Provide the (X, Y) coordinate of the cell's center where the given text is located.  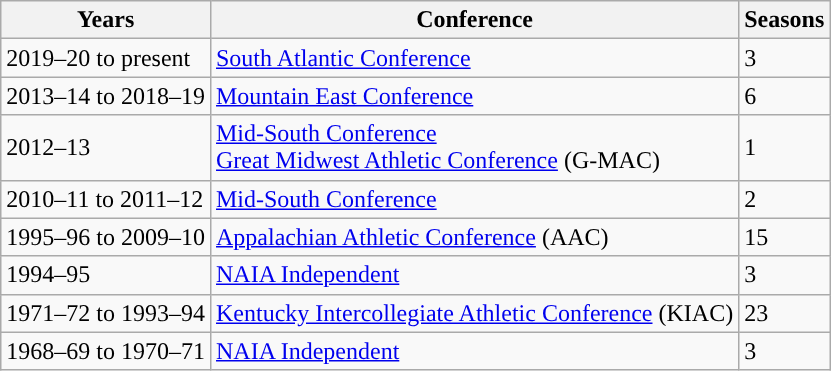
2013–14 to 2018–19 (106, 96)
Years (106, 20)
2012–13 (106, 148)
2 (784, 199)
1 (784, 148)
1995–96 to 2009–10 (106, 237)
Mid-South Conference (474, 199)
23 (784, 313)
Conference (474, 20)
2019–20 to present (106, 58)
Mountain East Conference (474, 96)
15 (784, 237)
South Atlantic Conference (474, 58)
Kentucky Intercollegiate Athletic Conference (KIAC) (474, 313)
Seasons (784, 20)
1994–95 (106, 275)
1971–72 to 1993–94 (106, 313)
6 (784, 96)
Appalachian Athletic Conference (AAC) (474, 237)
Mid-South ConferenceGreat Midwest Athletic Conference (G-MAC) (474, 148)
1968–69 to 1970–71 (106, 351)
2010–11 to 2011–12 (106, 199)
